For the text-containing cell, return its midpoint in [x, y] coordinate format. 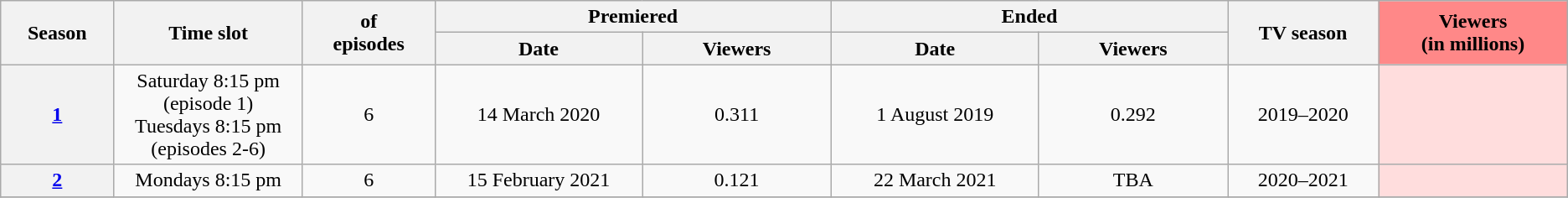
2020–2021 [1303, 180]
Season [57, 33]
2 [57, 180]
15 February 2021 [539, 180]
0.121 [737, 180]
Time slot [208, 33]
TV season [1303, 33]
Saturday 8:15 pm (episode 1)Tuesdays 8:15 pm (episodes 2-6) [208, 114]
ofepisodes [369, 33]
22 March 2021 [935, 180]
0.292 [1132, 114]
2019–2020 [1303, 114]
1 [57, 114]
Ended [1029, 17]
Mondays 8:15 pm [208, 180]
0.311 [737, 114]
TBA [1132, 180]
1 August 2019 [935, 114]
Premiered [633, 17]
14 March 2020 [539, 114]
Viewers(in millions) [1473, 33]
